Provide the (X, Y) coordinate of the cell's center where the given text is located.  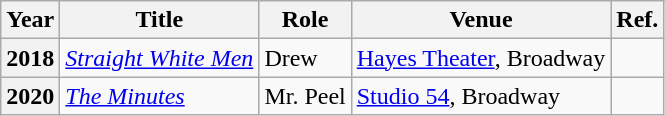
Studio 54, Broadway (481, 96)
Drew (305, 58)
Straight White Men (160, 58)
Title (160, 20)
Hayes Theater, Broadway (481, 58)
The Minutes (160, 96)
Ref. (638, 20)
Year (30, 20)
2020 (30, 96)
Role (305, 20)
2018 (30, 58)
Venue (481, 20)
Mr. Peel (305, 96)
